Detect which cell encompasses the target text, then output its [X, Y] center coordinate. 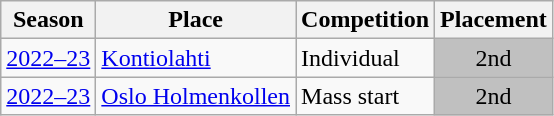
Kontiolahti [196, 58]
Competition [366, 20]
Mass start [366, 96]
Place [196, 20]
Oslo Holmenkollen [196, 96]
Placement [494, 20]
Individual [366, 58]
Season [48, 20]
